Identify which cell holds the provided text, then report its [x, y] central coordinate. 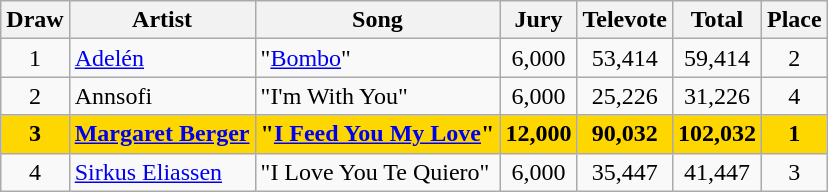
59,414 [716, 58]
Annsofi [162, 96]
"I Feed You My Love" [378, 134]
102,032 [716, 134]
Total [716, 20]
"I Love You Te Quiero" [378, 172]
Place [794, 20]
Margaret Berger [162, 134]
53,414 [624, 58]
Adelén [162, 58]
"Bombo" [378, 58]
35,447 [624, 172]
Sirkus Eliassen [162, 172]
Televote [624, 20]
41,447 [716, 172]
25,226 [624, 96]
31,226 [716, 96]
90,032 [624, 134]
Song [378, 20]
"I'm With You" [378, 96]
Artist [162, 20]
Draw [35, 20]
12,000 [538, 134]
Jury [538, 20]
